Search for the cell housing the specified text and yield its [X, Y] center coordinate. 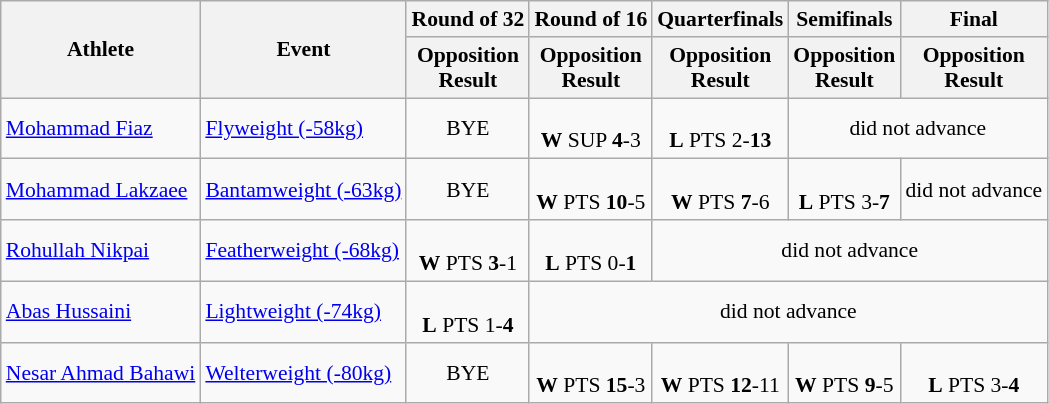
Athlete [101, 50]
L PTS 0-1 [590, 250]
Final [974, 19]
Quarterfinals [720, 19]
Mohammad Lakzaee [101, 190]
W PTS 9-5 [844, 372]
Round of 16 [590, 19]
L PTS 3-7 [844, 190]
Flyweight (-58kg) [303, 128]
Lightweight (-74kg) [303, 312]
Bantamweight (-63kg) [303, 190]
Welterweight (-80kg) [303, 372]
L PTS 2-13 [720, 128]
Event [303, 50]
W PTS 12-11 [720, 372]
L PTS 3-4 [974, 372]
L PTS 1-4 [468, 312]
Nesar Ahmad Bahawi [101, 372]
W PTS 7-6 [720, 190]
W SUP 4-3 [590, 128]
Rohullah Nikpai [101, 250]
W PTS 15-3 [590, 372]
Round of 32 [468, 19]
W PTS 10-5 [590, 190]
Featherweight (-68kg) [303, 250]
Mohammad Fiaz [101, 128]
Abas Hussaini [101, 312]
W PTS 3-1 [468, 250]
Semifinals [844, 19]
